Search for the cell housing the specified text and yield its [X, Y] center coordinate. 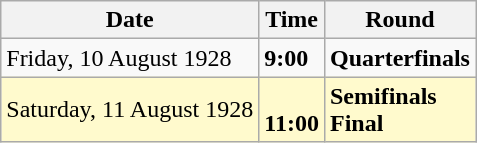
Quarterfinals [400, 58]
11:00 [292, 110]
Friday, 10 August 1928 [130, 58]
Time [292, 20]
SemifinalsFinal [400, 110]
Date [130, 20]
9:00 [292, 58]
Round [400, 20]
Saturday, 11 August 1928 [130, 110]
